From the cell containing the given text, extract its center point as (X, Y) coordinate. 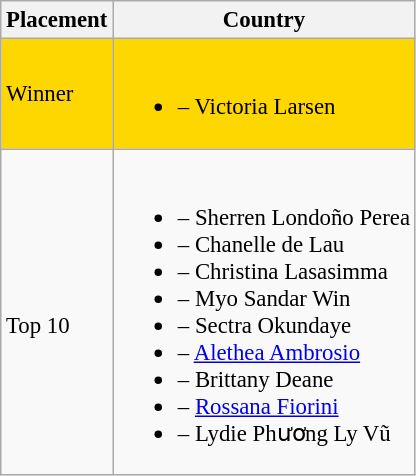
Winner (57, 94)
Top 10 (57, 312)
– Victoria Larsen (264, 94)
Placement (57, 20)
Country (264, 20)
